Identify which cell holds the provided text, then report its [X, Y] central coordinate. 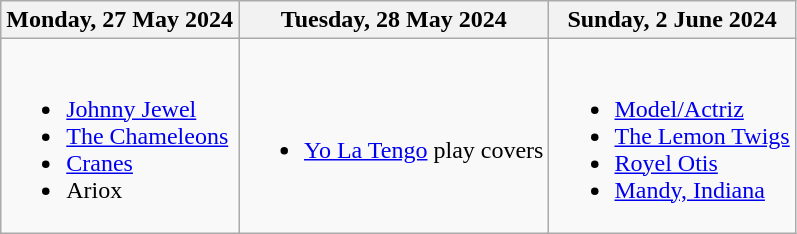
Tuesday, 28 May 2024 [393, 20]
Monday, 27 May 2024 [120, 20]
Sunday, 2 June 2024 [672, 20]
Johnny JewelThe ChameleonsCranesAriox [120, 136]
Yo La Tengo play covers [393, 136]
Model/ActrizThe Lemon TwigsRoyel OtisMandy, Indiana [672, 136]
